Output the (X, Y) coordinate of the center of the cell containing the given text.  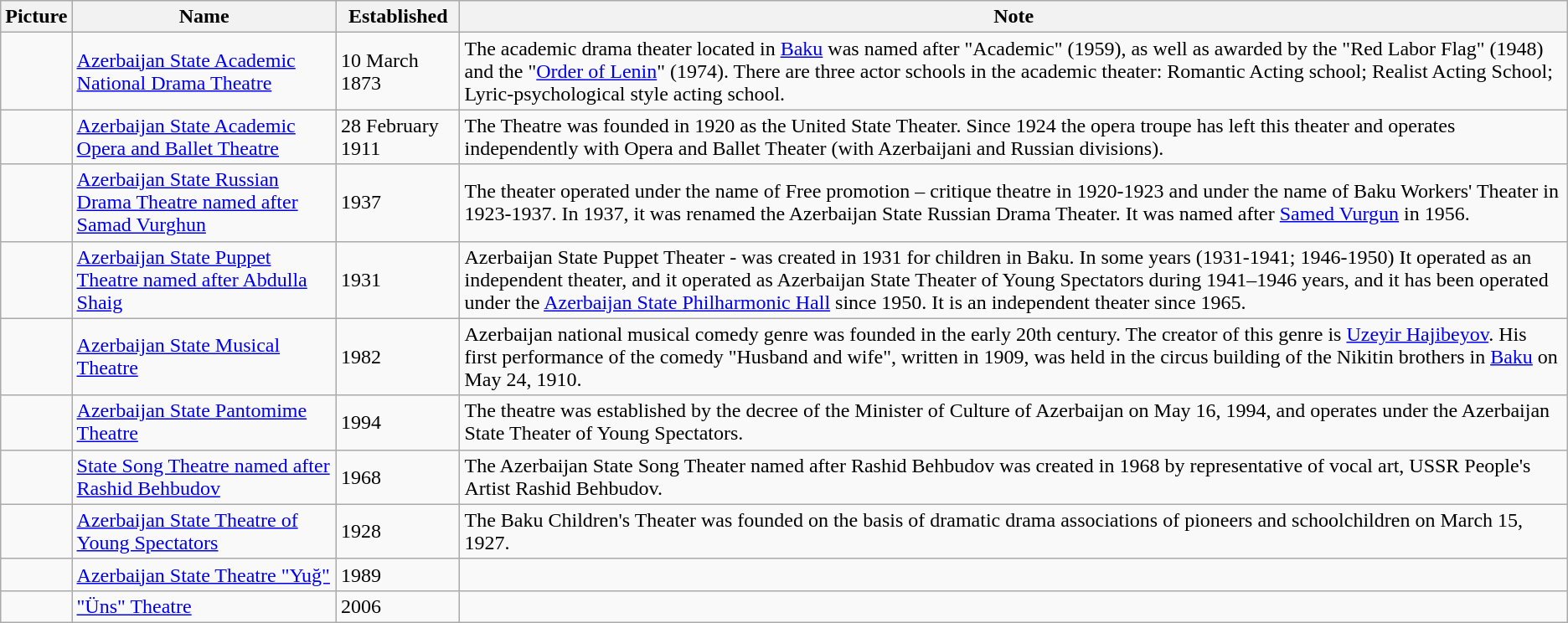
Azerbaijan State Musical Theatre (204, 357)
1931 (399, 280)
1968 (399, 477)
"Üns" Theatre (204, 606)
State Song Theatre named after Rashid Behbudov (204, 477)
Note (1014, 17)
Azerbaijan State Theatre of Young Spectators (204, 531)
The Baku Children's Theater was founded on the basis of dramatic drama associations of pioneers and schoolchildren on March 15, 1927. (1014, 531)
Picture (37, 17)
Established (399, 17)
Azerbaijan State Pantomime Theatre (204, 422)
Azerbaijan State Academic Opera and Ballet Theatre (204, 137)
Azerbaijan State Theatre "Yuğ" (204, 574)
2006 (399, 606)
Azerbaijan State Puppet Theatre named after Abdulla Shaig (204, 280)
1928 (399, 531)
1989 (399, 574)
1982 (399, 357)
Azerbaijan State Russian Drama Theatre named after Samad Vurghun (204, 203)
1994 (399, 422)
10 March 1873 (399, 71)
28 February 1911 (399, 137)
1937 (399, 203)
Azerbaijan State Academic National Drama Theatre (204, 71)
Name (204, 17)
